For the text-containing cell, return its midpoint in [X, Y] coordinate format. 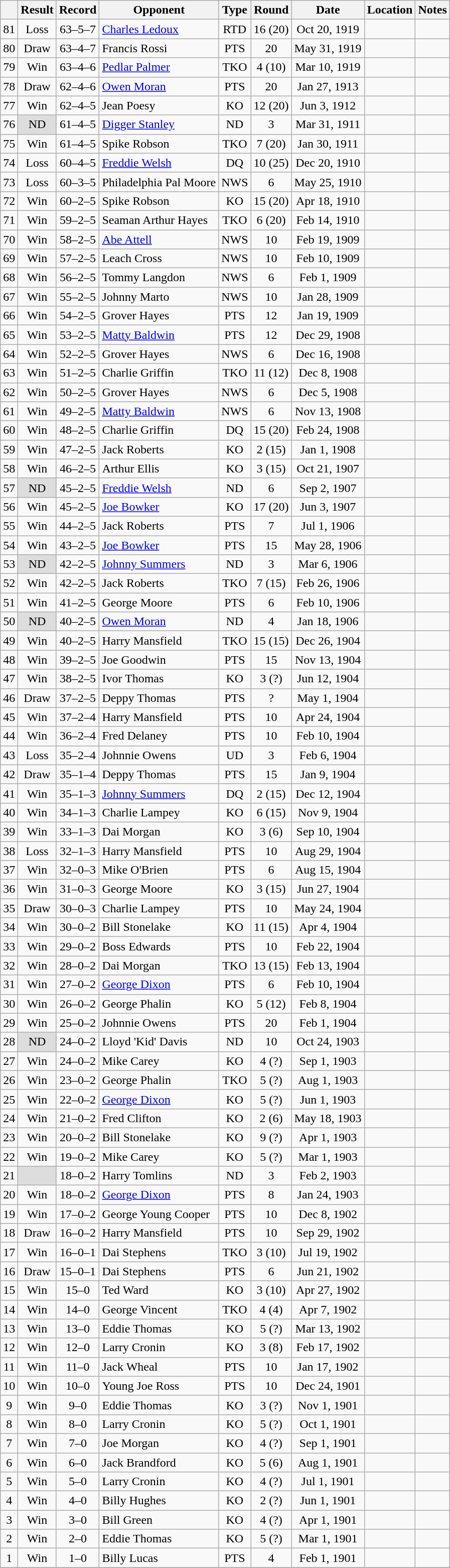
34 [9, 927]
22 [9, 1156]
Aug 1, 1901 [328, 1463]
7 (15) [271, 583]
Aug 1, 1903 [328, 1080]
55–2–5 [78, 297]
Feb 24, 1908 [328, 430]
62–4–6 [78, 86]
Boss Edwards [159, 946]
18 [9, 1233]
43 [9, 755]
14–0 [78, 1309]
60–4–5 [78, 163]
37 [9, 870]
49 [9, 641]
Oct 1, 1901 [328, 1424]
4 (10) [271, 67]
24 [9, 1118]
2 [9, 1539]
44–2–5 [78, 526]
59 [9, 449]
63 [9, 373]
21 [9, 1176]
Pedlar Palmer [159, 67]
52–2–5 [78, 354]
Sep 2, 1907 [328, 488]
13–0 [78, 1329]
7 (20) [271, 144]
Joe Goodwin [159, 660]
48–2–5 [78, 430]
Jun 3, 1907 [328, 507]
48 [9, 660]
13 [9, 1329]
Jan 30, 1911 [328, 144]
50–2–5 [78, 392]
21–0–2 [78, 1118]
Location [390, 10]
? [271, 698]
60–3–5 [78, 182]
17–0–2 [78, 1214]
Feb 8, 1904 [328, 1004]
25 [9, 1099]
53–2–5 [78, 335]
55 [9, 526]
Mike O'Brien [159, 870]
72 [9, 201]
Feb 10, 1906 [328, 602]
45 [9, 717]
Feb 13, 1904 [328, 966]
May 24, 1904 [328, 908]
17 [9, 1252]
11 [9, 1367]
23 [9, 1137]
Dec 8, 1902 [328, 1214]
60 [9, 430]
36 [9, 889]
36–2–4 [78, 736]
Opponent [159, 10]
Nov 1, 1901 [328, 1405]
40 [9, 812]
Sep 1, 1903 [328, 1061]
Sep 29, 1902 [328, 1233]
May 18, 1903 [328, 1118]
Dec 16, 1908 [328, 354]
Dec 29, 1908 [328, 335]
39 [9, 831]
80 [9, 48]
56 [9, 507]
30 [9, 1004]
33–1–3 [78, 831]
60–2–5 [78, 201]
Result [37, 10]
May 1, 1904 [328, 698]
Jul 1, 1906 [328, 526]
Jan 19, 1909 [328, 316]
32–1–3 [78, 851]
Round [271, 10]
14 [9, 1309]
Jun 21, 1902 [328, 1271]
31 [9, 985]
Abe Attell [159, 239]
Mar 13, 1902 [328, 1329]
Oct 20, 1919 [328, 29]
15–0–1 [78, 1271]
8–0 [78, 1424]
5–0 [78, 1482]
Aug 29, 1904 [328, 851]
Jan 18, 1906 [328, 622]
May 28, 1906 [328, 545]
Feb 1, 1909 [328, 278]
71 [9, 220]
46–2–5 [78, 468]
78 [9, 86]
1–0 [78, 1558]
26 [9, 1080]
19 [9, 1214]
38 [9, 851]
Apr 18, 1910 [328, 201]
Feb 26, 1906 [328, 583]
Jun 1, 1903 [328, 1099]
32 [9, 966]
9 [9, 1405]
59–2–5 [78, 220]
Date [328, 10]
4 (4) [271, 1309]
Billy Hughes [159, 1501]
May 25, 1910 [328, 182]
Arthur Ellis [159, 468]
37–2–4 [78, 717]
31–0–3 [78, 889]
63–4–7 [78, 48]
41–2–5 [78, 602]
11 (12) [271, 373]
50 [9, 622]
Billy Lucas [159, 1558]
Notes [432, 10]
Apr 4, 1904 [328, 927]
69 [9, 259]
64 [9, 354]
Jun 1, 1901 [328, 1501]
Sep 1, 1901 [328, 1443]
47–2–5 [78, 449]
51–2–5 [78, 373]
Jean Poesy [159, 105]
76 [9, 125]
Dec 12, 1904 [328, 793]
Lloyd 'Kid' Davis [159, 1042]
6–0 [78, 1463]
81 [9, 29]
Jun 12, 1904 [328, 679]
Jun 3, 1912 [328, 105]
Mar 1, 1903 [328, 1156]
3 (8) [271, 1348]
53 [9, 564]
Jul 1, 1901 [328, 1482]
68 [9, 278]
66 [9, 316]
10 (25) [271, 163]
11 (15) [271, 927]
George Young Cooper [159, 1214]
Feb 1, 1904 [328, 1023]
Mar 1, 1901 [328, 1539]
Digger Stanley [159, 125]
58 [9, 468]
67 [9, 297]
15–0 [78, 1290]
16 [9, 1271]
Mar 6, 1906 [328, 564]
UD [235, 755]
12–0 [78, 1348]
Apr 1, 1903 [328, 1137]
Joe Morgan [159, 1443]
11–0 [78, 1367]
42 [9, 774]
Type [235, 10]
Jan 27, 1913 [328, 86]
16–0–2 [78, 1233]
Dec 20, 1910 [328, 163]
46 [9, 698]
35 [9, 908]
49–2–5 [78, 411]
43–2–5 [78, 545]
Feb 14, 1910 [328, 220]
70 [9, 239]
Dec 5, 1908 [328, 392]
54 [9, 545]
Record [78, 10]
Charles Ledoux [159, 29]
4–0 [78, 1501]
Feb 1, 1901 [328, 1558]
5 [9, 1482]
Jan 24, 1903 [328, 1195]
51 [9, 602]
Dec 24, 1901 [328, 1386]
56–2–5 [78, 278]
Jack Brandford [159, 1463]
27–0–2 [78, 985]
22–0–2 [78, 1099]
37–2–5 [78, 698]
Jan 9, 1904 [328, 774]
38–2–5 [78, 679]
16 (20) [271, 29]
Jan 1, 1908 [328, 449]
62–4–5 [78, 105]
Jul 19, 1902 [328, 1252]
10–0 [78, 1386]
Nov 13, 1904 [328, 660]
Mar 10, 1919 [328, 67]
Apr 27, 1902 [328, 1290]
Johnny Marto [159, 297]
Oct 21, 1907 [328, 468]
Jun 27, 1904 [328, 889]
52 [9, 583]
Ivor Thomas [159, 679]
30–0–3 [78, 908]
6 (20) [271, 220]
9 (?) [271, 1137]
35–1–4 [78, 774]
Mar 31, 1911 [328, 125]
13 (15) [271, 966]
75 [9, 144]
12 (20) [271, 105]
Oct 24, 1903 [328, 1042]
5 (12) [271, 1004]
Feb 10, 1909 [328, 259]
73 [9, 182]
Philadelphia Pal Moore [159, 182]
17 (20) [271, 507]
57–2–5 [78, 259]
25–0–2 [78, 1023]
Jack Wheal [159, 1367]
16–0–1 [78, 1252]
1 [9, 1558]
32–0–3 [78, 870]
Feb 17, 1902 [328, 1348]
41 [9, 793]
Feb 6, 1904 [328, 755]
George Vincent [159, 1309]
65 [9, 335]
May 31, 1919 [328, 48]
3 (6) [271, 831]
Tommy Langdon [159, 278]
Nov 9, 1904 [328, 812]
Seaman Arthur Hayes [159, 220]
47 [9, 679]
2 (?) [271, 1501]
Nov 13, 1908 [328, 411]
Feb 19, 1909 [328, 239]
Feb 2, 1903 [328, 1176]
35–1–3 [78, 793]
63–4–6 [78, 67]
29 [9, 1023]
Young Joe Ross [159, 1386]
Jan 28, 1909 [328, 297]
62 [9, 392]
Apr 1, 1901 [328, 1520]
2–0 [78, 1539]
54–2–5 [78, 316]
44 [9, 736]
2 (6) [271, 1118]
3–0 [78, 1520]
Apr 7, 1902 [328, 1309]
Dec 26, 1904 [328, 641]
57 [9, 488]
58–2–5 [78, 239]
Bill Green [159, 1520]
Leach Cross [159, 259]
30–0–2 [78, 927]
Francis Rossi [159, 48]
Sep 10, 1904 [328, 831]
23–0–2 [78, 1080]
Jan 17, 1902 [328, 1367]
Aug 15, 1904 [328, 870]
Fred Delaney [159, 736]
34–1–3 [78, 812]
74 [9, 163]
19–0–2 [78, 1156]
77 [9, 105]
35–2–4 [78, 755]
Fred Clifton [159, 1118]
6 (15) [271, 812]
33 [9, 946]
5 (6) [271, 1463]
Harry Tomlins [159, 1176]
7–0 [78, 1443]
RTD [235, 29]
26–0–2 [78, 1004]
Ted Ward [159, 1290]
9–0 [78, 1405]
15 (15) [271, 641]
39–2–5 [78, 660]
Apr 24, 1904 [328, 717]
27 [9, 1061]
Dec 8, 1908 [328, 373]
28–0–2 [78, 966]
28 [9, 1042]
63–5–7 [78, 29]
29–0–2 [78, 946]
Feb 22, 1904 [328, 946]
20–0–2 [78, 1137]
79 [9, 67]
61 [9, 411]
